Find where the given text appears and provide that cell's center as [x, y] coordinate. 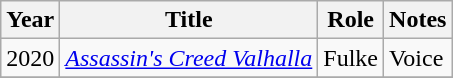
2020 [30, 58]
Year [30, 20]
Voice [418, 58]
Assassin's Creed Valhalla [189, 58]
Role [351, 20]
Fulke [351, 58]
Notes [418, 20]
Title [189, 20]
